Find where the given text appears and provide that cell's center as [x, y] coordinate. 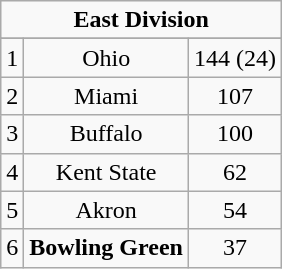
107 [234, 96]
East Division [142, 20]
3 [12, 134]
144 (24) [234, 58]
37 [234, 248]
1 [12, 58]
100 [234, 134]
Buffalo [106, 134]
Kent State [106, 172]
5 [12, 210]
4 [12, 172]
2 [12, 96]
54 [234, 210]
Ohio [106, 58]
62 [234, 172]
Miami [106, 96]
Bowling Green [106, 248]
Akron [106, 210]
6 [12, 248]
